Determine the [x, y] coordinate at the center of the cell enclosing the given text.  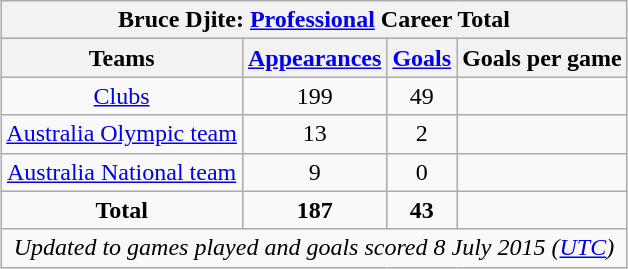
199 [314, 96]
Bruce Djite: Professional Career Total [314, 20]
49 [422, 96]
Updated to games played and goals scored 8 July 2015 (UTC) [314, 248]
Total [122, 210]
Australia Olympic team [122, 134]
Goals [422, 58]
Teams [122, 58]
9 [314, 172]
0 [422, 172]
Australia National team [122, 172]
Appearances [314, 58]
187 [314, 210]
Clubs [122, 96]
13 [314, 134]
2 [422, 134]
Goals per game [542, 58]
43 [422, 210]
